Return [X, Y] of the center of cell containing provided text 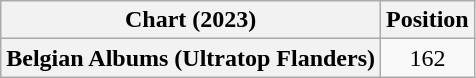
Belgian Albums (Ultratop Flanders) [191, 58]
162 [428, 58]
Chart (2023) [191, 20]
Position [428, 20]
